Detect which cell encompasses the target text, then output its (X, Y) center coordinate. 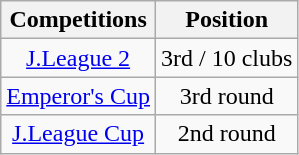
Emperor's Cup (78, 96)
Competitions (78, 20)
J.League Cup (78, 134)
J.League 2 (78, 58)
2nd round (226, 134)
3rd round (226, 96)
Position (226, 20)
3rd / 10 clubs (226, 58)
